Scan for the cell matching the given text and deliver its [X, Y] coordinate at center. 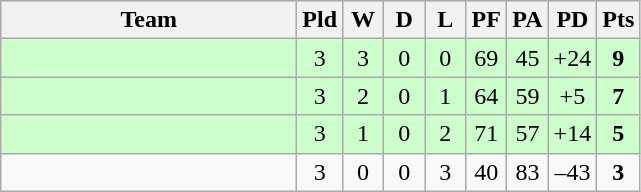
–43 [572, 172]
40 [486, 172]
PF [486, 20]
83 [528, 172]
64 [486, 96]
W [364, 20]
Pld [320, 20]
69 [486, 58]
+14 [572, 134]
PA [528, 20]
L [446, 20]
+24 [572, 58]
+5 [572, 96]
9 [618, 58]
D [404, 20]
5 [618, 134]
7 [618, 96]
Team [149, 20]
Pts [618, 20]
59 [528, 96]
71 [486, 134]
57 [528, 134]
PD [572, 20]
45 [528, 58]
